Return [X, Y] of the center of cell containing provided text 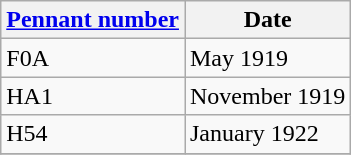
Pennant number [93, 20]
January 1922 [267, 134]
November 1919 [267, 96]
May 1919 [267, 58]
Date [267, 20]
H54 [93, 134]
F0A [93, 58]
HA1 [93, 96]
